Extract the [x, y] coordinate from the center of the cell holding the provided text.  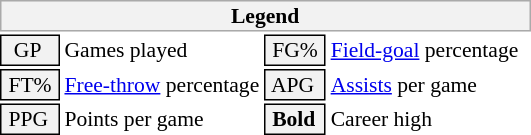
Free-throw percentage [162, 85]
FG% [295, 50]
GP [30, 50]
Games played [162, 50]
Assists per game [430, 85]
FT% [30, 85]
Legend [265, 16]
Field-goal percentage [430, 50]
APG [295, 85]
